Return the [X, Y] coordinate for the center point of the cell that contains the specified text.  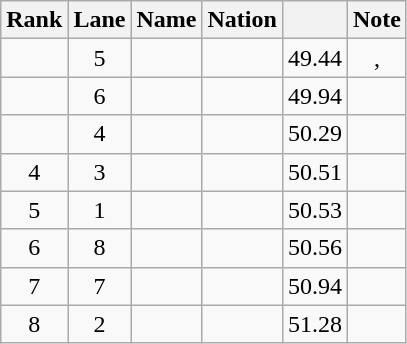
Lane [100, 20]
Rank [34, 20]
50.53 [314, 210]
Name [166, 20]
50.51 [314, 172]
50.94 [314, 286]
50.56 [314, 248]
2 [100, 324]
49.94 [314, 96]
Nation [242, 20]
3 [100, 172]
1 [100, 210]
50.29 [314, 134]
Note [376, 20]
, [376, 58]
49.44 [314, 58]
51.28 [314, 324]
